Extract the [x, y] coordinate from the center of the cell holding the provided text.  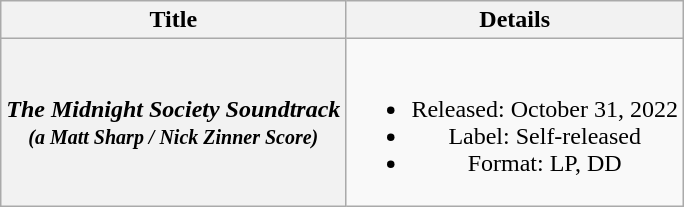
Title [174, 20]
The Midnight Society Soundtrack (a Matt Sharp / Nick Zinner Score) [174, 122]
Details [515, 20]
Released: October 31, 2022Label: Self-releasedFormat: LP, DD [515, 122]
